Detect which cell encompasses the target text, then output its [x, y] center coordinate. 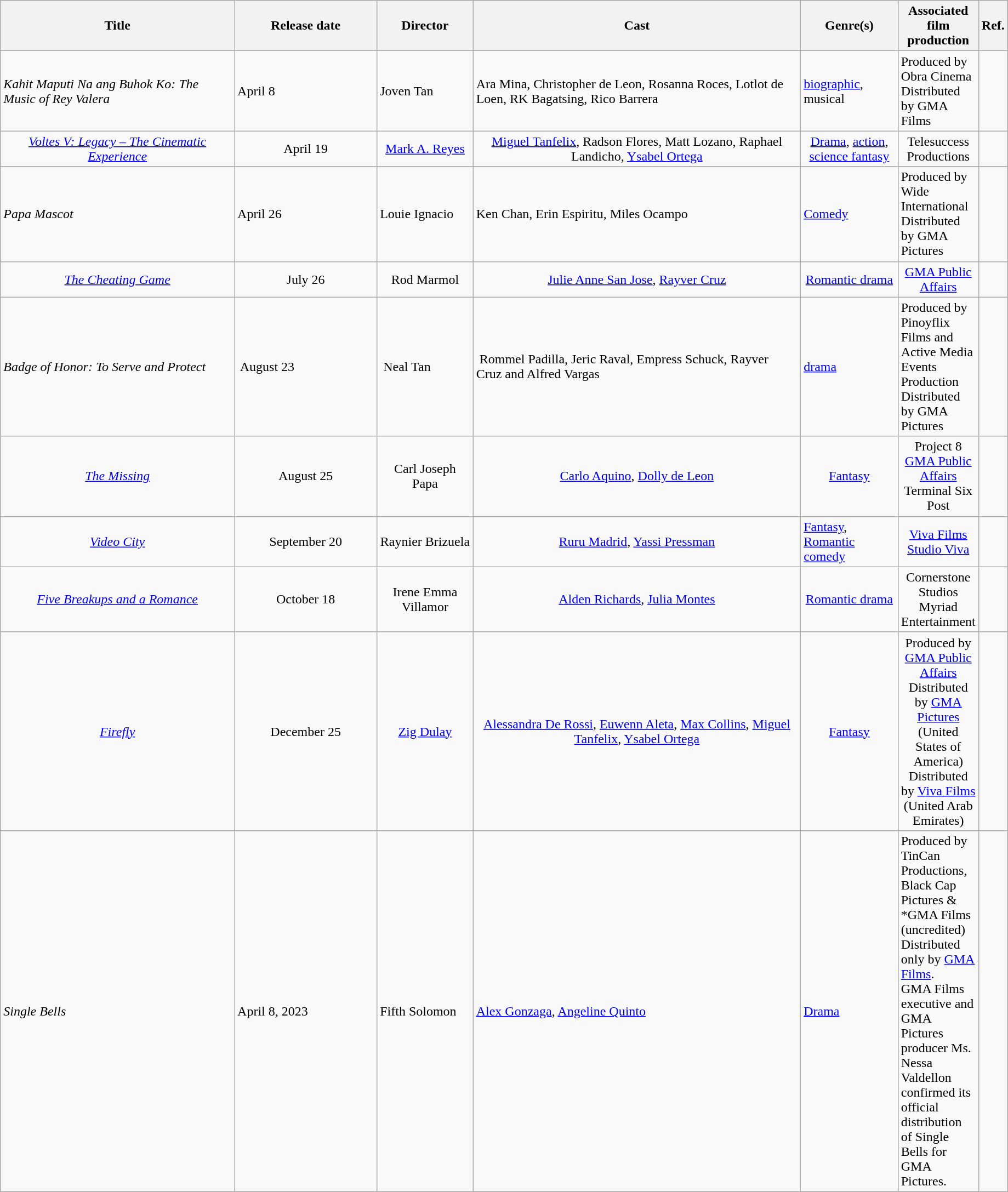
Carlo Aquino, Dolly de Leon [637, 476]
Fantasy, Romantic comedy [850, 541]
Viva FilmsStudio Viva [938, 541]
Ken Chan, Erin Espiritu, Miles Ocampo [637, 214]
Mark A. Reyes [425, 149]
Miguel Tanfelix, Radson Flores, Matt Lozano, Raphael Landicho, Ysabel Ortega [637, 149]
Badge of Honor: To Serve and Protect [117, 367]
December 25 [306, 731]
Zig Dulay [425, 731]
The Missing [117, 476]
Produced by Wide InternationalDistributed by GMA Pictures [938, 214]
October 18 [306, 600]
Drama, action, science fantasy [850, 149]
Carl Joseph Papa [425, 476]
Alden Richards, Julia Montes [637, 600]
Irene Emma Villamor [425, 600]
Comedy [850, 214]
Neal Tan [425, 367]
drama [850, 367]
Produced by GMA Public AffairsDistributed by GMA Pictures (United States of America) Distributed by Viva Films (United Arab Emirates) [938, 731]
Rod Marmol [425, 280]
Alessandra De Rossi, Euwenn Aleta, Max Collins, Miguel Tanfelix, Ysabel Ortega [637, 731]
Five Breakups and a Romance [117, 600]
Firefly [117, 731]
Project 8GMA Public AffairsTerminal Six Post [938, 476]
GMA Public Affairs [938, 280]
Genre(s) [850, 26]
August 25 [306, 476]
Produced by Obra CinemaDistributed by GMA Films [938, 91]
Ref. [993, 26]
Voltes V: Legacy – The Cinematic Experience [117, 149]
July 26 [306, 280]
Single Bells [117, 1011]
Raynier Brizuela [425, 541]
The Cheating Game [117, 280]
Louie Ignacio [425, 214]
Alex Gonzaga, Angeline Quinto [637, 1011]
Joven Tan [425, 91]
Ruru Madrid, Yassi Pressman [637, 541]
Kahit Maputi Na ang Buhok Ko: The Music of Rey Valera [117, 91]
Rommel Padilla, Jeric Raval, Empress Schuck, Rayver Cruz and Alfred Vargas [637, 367]
Ara Mina, Christopher de Leon, Rosanna Roces, Lotlot de Loen, RK Bagatsing, Rico Barrera [637, 91]
April 26 [306, 214]
Release date [306, 26]
Julie Anne San Jose, Rayver Cruz [637, 280]
April 8, 2023 [306, 1011]
Title [117, 26]
Cornerstone StudiosMyriad Entertainment [938, 600]
September 20 [306, 541]
April 19 [306, 149]
Director [425, 26]
Associated film production [938, 26]
Cast [637, 26]
Fifth Solomon [425, 1011]
Produced by Pinoyflix Films and Active Media Events ProductionDistributed by GMA Pictures [938, 367]
Papa Mascot [117, 214]
Video City [117, 541]
April 8 [306, 91]
Drama [850, 1011]
August 23 [306, 367]
biographic, musical [850, 91]
Telesuccess Productions [938, 149]
